For the text-containing cell, return its midpoint in [x, y] coordinate format. 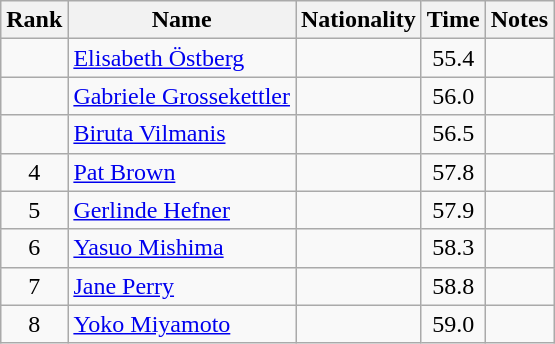
55.4 [453, 58]
7 [34, 286]
Elisabeth Östberg [182, 58]
Name [182, 20]
Rank [34, 20]
Notes [519, 20]
5 [34, 210]
Jane Perry [182, 286]
6 [34, 248]
59.0 [453, 324]
Nationality [359, 20]
Time [453, 20]
57.9 [453, 210]
58.3 [453, 248]
58.8 [453, 286]
Gerlinde Hefner [182, 210]
Yoko Miyamoto [182, 324]
56.5 [453, 134]
Pat Brown [182, 172]
Gabriele Grossekettler [182, 96]
56.0 [453, 96]
4 [34, 172]
Yasuo Mishima [182, 248]
57.8 [453, 172]
Biruta Vilmanis [182, 134]
8 [34, 324]
